Determine the [x, y] coordinate at the center of the cell enclosing the given text.  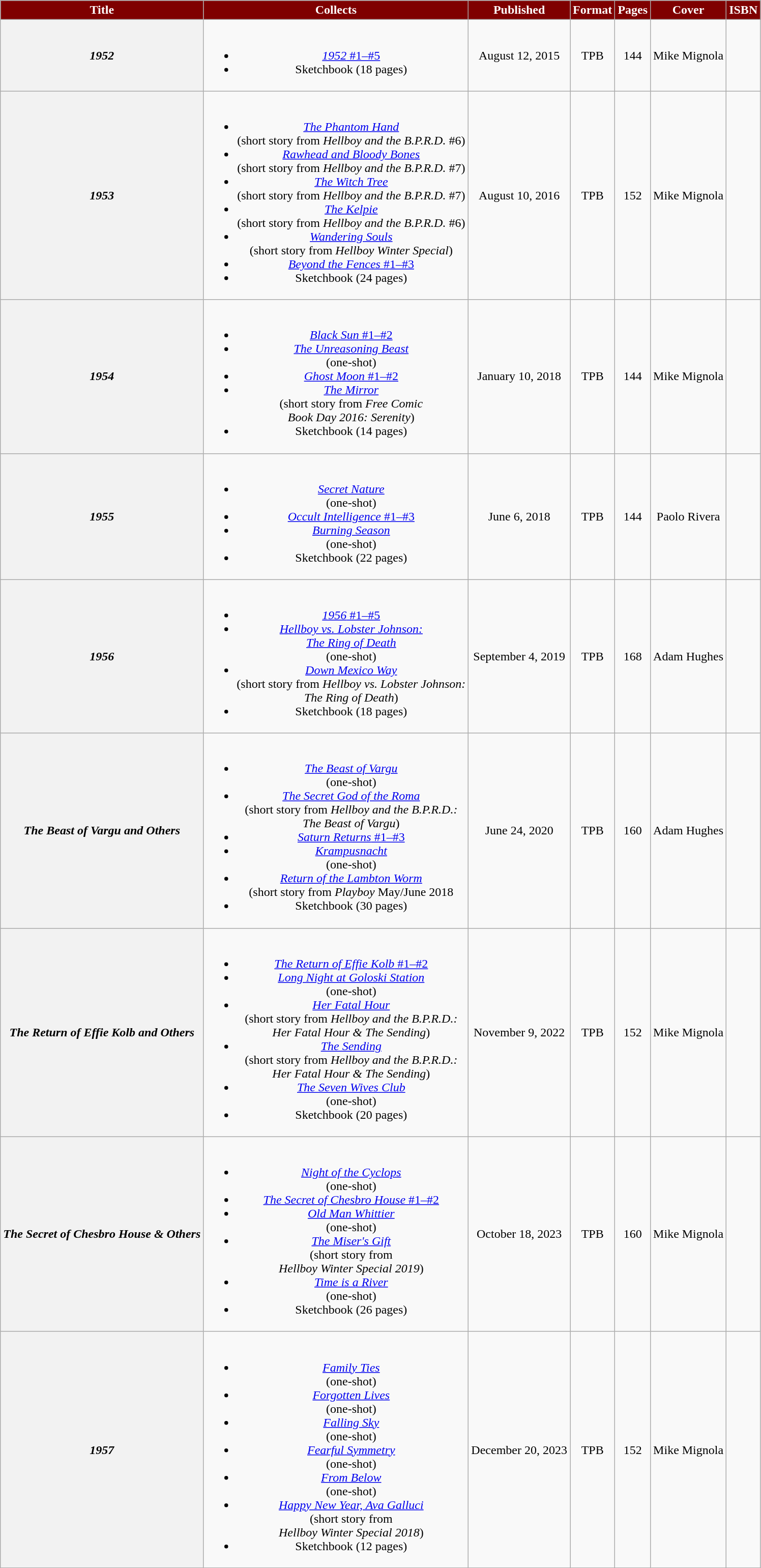
1954 [102, 376]
The Beast of Vargu and Others [102, 830]
Collects [336, 10]
The Secret of Chesbro House & Others [102, 1234]
Published [519, 10]
June 6, 2018 [519, 516]
Format [592, 10]
1952 [102, 55]
Black Sun #1–#2The Unreasoning Beast(one-shot)Ghost Moon #1–#2The Mirror(short story from Free ComicBook Day 2016: Serenity)Sketchbook (14 pages) [336, 376]
1953 [102, 195]
1955 [102, 516]
Cover [689, 10]
1952 #1–#5Sketchbook (18 pages) [336, 55]
August 10, 2016 [519, 195]
ISBN [744, 10]
The Return of Effie Kolb and Others [102, 1032]
November 9, 2022 [519, 1032]
Pages [633, 10]
October 18, 2023 [519, 1234]
January 10, 2018 [519, 376]
Paolo Rivera [689, 516]
December 20, 2023 [519, 1449]
1957 [102, 1449]
September 4, 2019 [519, 656]
Secret Nature(one-shot)Occult Intelligence #1–#3Burning Season(one-shot)Sketchbook (22 pages) [336, 516]
168 [633, 656]
Title [102, 10]
1956 [102, 656]
June 24, 2020 [519, 830]
August 12, 2015 [519, 55]
